Extract the [X, Y] coordinate from the center of the cell holding the provided text.  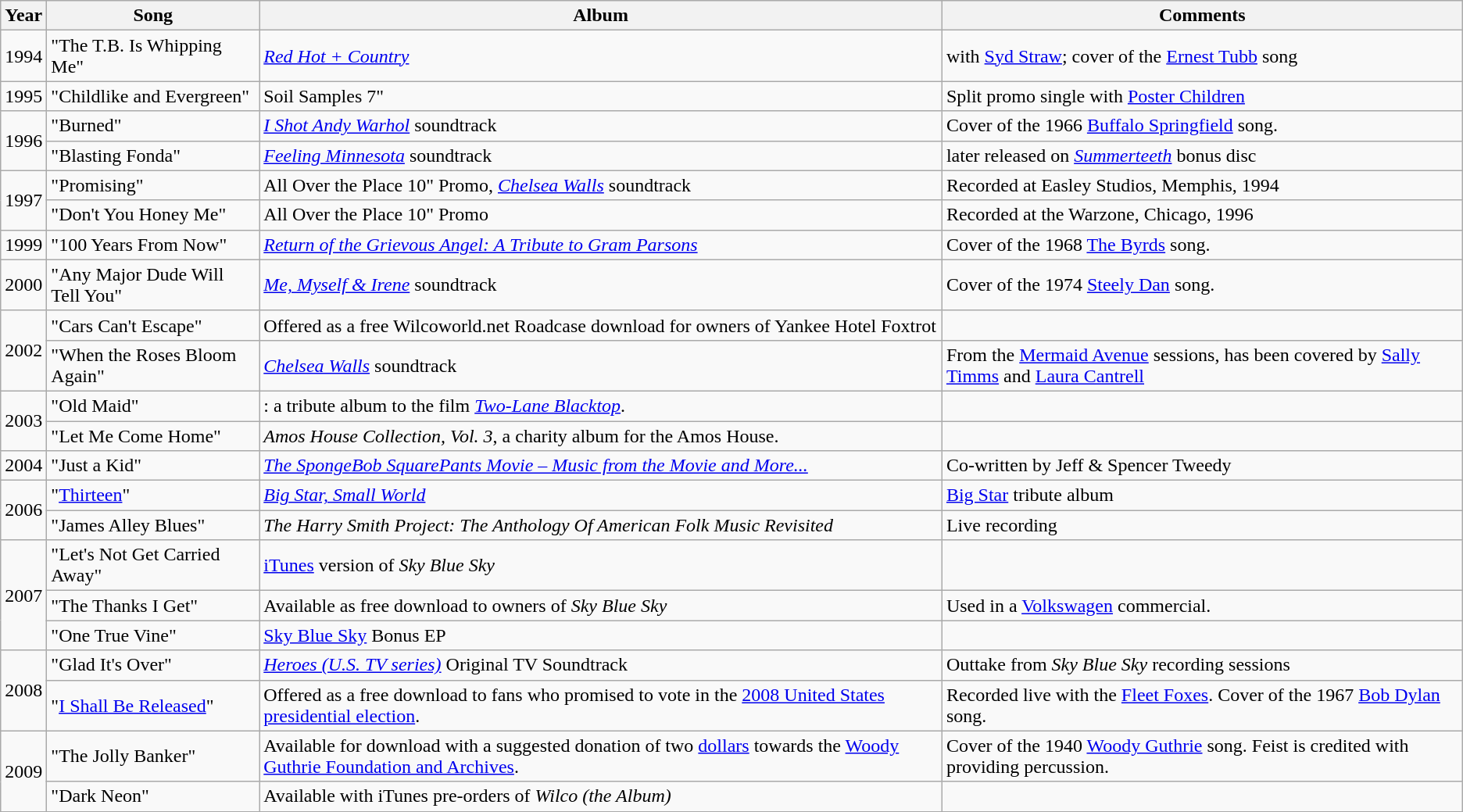
Split promo single with Poster Children [1202, 96]
Heroes (U.S. TV series) Original TV Soundtrack [601, 665]
"Glad It's Over" [153, 665]
2007 [23, 596]
"Blasting Fonda" [153, 156]
Feeling Minnesota soundtrack [601, 156]
Red Hot + Country [601, 56]
Used in a Volkswagen commercial. [1202, 606]
2006 [23, 510]
Big Star tribute album [1202, 495]
"When the Roses Bloom Again" [153, 366]
"James Alley Blues" [153, 525]
"Any Major Dude Will Tell You" [153, 284]
2000 [23, 284]
2002 [23, 350]
1994 [23, 56]
"Promising" [153, 185]
iTunes version of Sky Blue Sky [601, 566]
Song [153, 16]
"Let Me Come Home" [153, 435]
Live recording [1202, 525]
"Just a Kid" [153, 466]
Co-written by Jeff & Spencer Tweedy [1202, 466]
1999 [23, 245]
: a tribute album to the film Two-Lane Blacktop. [601, 406]
1995 [23, 96]
Available with iTunes pre-orders of Wilco (the Album) [601, 796]
"Burned" [153, 126]
Amos House Collection, Vol. 3, a charity album for the Amos House. [601, 435]
Return of the Grievous Angel: A Tribute to Gram Parsons [601, 245]
Sky Blue Sky Bonus EP [601, 635]
"Old Maid" [153, 406]
I Shot Andy Warhol soundtrack [601, 126]
"Dark Neon" [153, 796]
Album [601, 16]
The SpongeBob SquarePants Movie – Music from the Movie and More... [601, 466]
2008 [23, 691]
"The T.B. Is Whipping Me" [153, 56]
"Childlike and Evergreen" [153, 96]
Available as free download to owners of Sky Blue Sky [601, 606]
1997 [23, 200]
Available for download with a suggested donation of two dollars towards the Woody Guthrie Foundation and Archives. [601, 757]
Offered as a free Wilcoworld.net Roadcase download for owners of Yankee Hotel Foxtrot [601, 325]
Recorded at the Warzone, Chicago, 1996 [1202, 215]
2004 [23, 466]
Chelsea Walls soundtrack [601, 366]
Comments [1202, 16]
All Over the Place 10" Promo [601, 215]
The Harry Smith Project: The Anthology Of American Folk Music Revisited [601, 525]
"Let's Not Get Carried Away" [153, 566]
Recorded at Easley Studios, Memphis, 1994 [1202, 185]
From the Mermaid Avenue sessions, has been covered by Sally Timms and Laura Cantrell [1202, 366]
"Cars Can't Escape" [153, 325]
"The Jolly Banker" [153, 757]
"The Thanks I Get" [153, 606]
Recorded live with the Fleet Foxes. Cover of the 1967 Bob Dylan song. [1202, 705]
"One True Vine" [153, 635]
"I Shall Be Released" [153, 705]
Cover of the 1974 Steely Dan song. [1202, 284]
Offered as a free download to fans who promised to vote in the 2008 United States presidential election. [601, 705]
"100 Years From Now" [153, 245]
All Over the Place 10" Promo, Chelsea Walls soundtrack [601, 185]
2003 [23, 420]
"Don't You Honey Me" [153, 215]
Cover of the 1968 The Byrds song. [1202, 245]
Big Star, Small World [601, 495]
Cover of the 1940 Woody Guthrie song. Feist is credited with providing percussion. [1202, 757]
Me, Myself & Irene soundtrack [601, 284]
Year [23, 16]
Outtake from Sky Blue Sky recording sessions [1202, 665]
Cover of the 1966 Buffalo Springfield song. [1202, 126]
Soil Samples 7" [601, 96]
with Syd Straw; cover of the Ernest Tubb song [1202, 56]
"Thirteen" [153, 495]
2009 [23, 771]
later released on Summerteeth bonus disc [1202, 156]
1996 [23, 141]
